Locate the cell with the specified text and output its (X, Y) center coordinate. 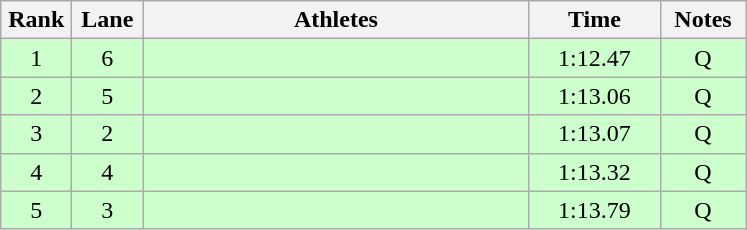
Notes (703, 20)
Time (594, 20)
1:13.07 (594, 134)
1:13.32 (594, 172)
Rank (36, 20)
1:13.79 (594, 210)
6 (108, 58)
Athletes (336, 20)
1:13.06 (594, 96)
1:12.47 (594, 58)
1 (36, 58)
Lane (108, 20)
